Detect which cell encompasses the target text, then output its [x, y] center coordinate. 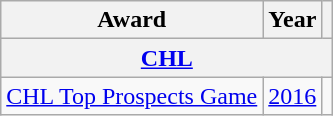
Year [292, 20]
2016 [292, 96]
CHL Top Prospects Game [132, 96]
Award [132, 20]
CHL [167, 58]
